For the text-containing cell, return its midpoint in (x, y) coordinate format. 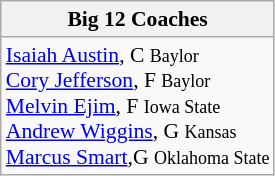
Big 12 Coaches (138, 19)
Isaiah Austin, C BaylorCory Jefferson, F BaylorMelvin Ejim, F Iowa StateAndrew Wiggins, G KansasMarcus Smart,G Oklahoma State (138, 106)
